Output the [x, y] coordinate of the center of the cell containing the given text.  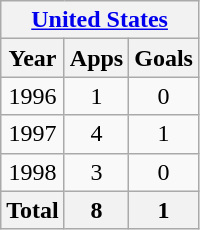
8 [96, 210]
4 [96, 134]
1998 [33, 172]
3 [96, 172]
United States [100, 20]
Goals [164, 58]
Year [33, 58]
1997 [33, 134]
Total [33, 210]
Apps [96, 58]
1996 [33, 96]
